Capture the cell that displays the provided text and extract its [X, Y] central coordinate. 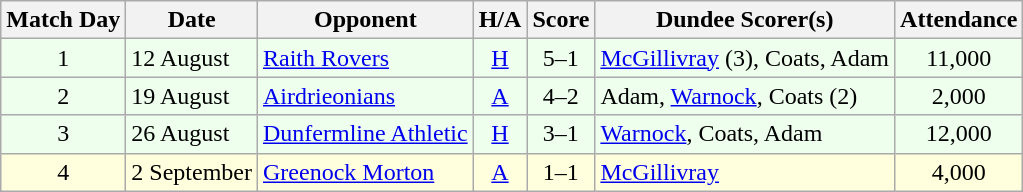
Attendance [959, 20]
McGillivray (3), Coats, Adam [745, 58]
Score [561, 20]
11,000 [959, 58]
26 August [192, 134]
2 September [192, 172]
Raith Rovers [365, 58]
3–1 [561, 134]
2,000 [959, 96]
Dunfermline Athletic [365, 134]
4 [64, 172]
Warnock, Coats, Adam [745, 134]
5–1 [561, 58]
12,000 [959, 134]
3 [64, 134]
4,000 [959, 172]
Match Day [64, 20]
H/A [500, 20]
Greenock Morton [365, 172]
12 August [192, 58]
Dundee Scorer(s) [745, 20]
Adam, Warnock, Coats (2) [745, 96]
Opponent [365, 20]
1 [64, 58]
McGillivray [745, 172]
1–1 [561, 172]
4–2 [561, 96]
Airdrieonians [365, 96]
2 [64, 96]
Date [192, 20]
19 August [192, 96]
